Search for the cell housing the specified text and yield its [X, Y] center coordinate. 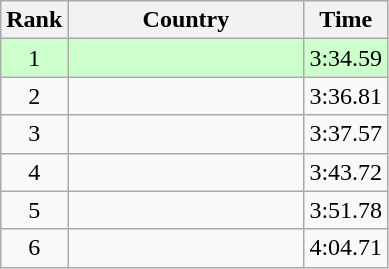
4:04.71 [346, 248]
4 [34, 172]
3 [34, 134]
3:43.72 [346, 172]
5 [34, 210]
Time [346, 20]
3:51.78 [346, 210]
1 [34, 58]
3:34.59 [346, 58]
6 [34, 248]
2 [34, 96]
3:37.57 [346, 134]
Country [186, 20]
Rank [34, 20]
3:36.81 [346, 96]
